For the text-containing cell, return its midpoint in [X, Y] coordinate format. 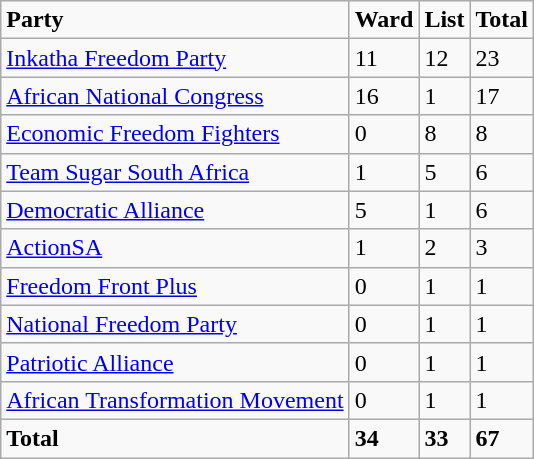
Ward [384, 20]
67 [502, 438]
Team Sugar South Africa [175, 172]
Party [175, 20]
12 [444, 58]
ActionSA [175, 248]
Patriotic Alliance [175, 362]
33 [444, 438]
11 [384, 58]
23 [502, 58]
34 [384, 438]
Freedom Front Plus [175, 286]
Economic Freedom Fighters [175, 134]
National Freedom Party [175, 324]
Democratic Alliance [175, 210]
17 [502, 96]
16 [384, 96]
3 [502, 248]
African Transformation Movement [175, 400]
African National Congress [175, 96]
2 [444, 248]
List [444, 20]
Inkatha Freedom Party [175, 58]
